From the cell containing the given text, extract its center point as [x, y] coordinate. 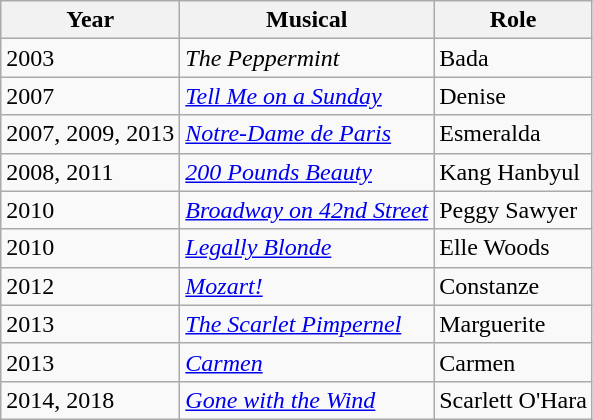
2012 [90, 286]
Denise [514, 96]
The Scarlet Pimpernel [307, 324]
Legally Blonde [307, 248]
Scarlett O'Hara [514, 400]
Kang Hanbyul [514, 172]
Marguerite [514, 324]
Notre-Dame de Paris [307, 134]
2007 [90, 96]
Peggy Sawyer [514, 210]
2003 [90, 58]
2014, 2018 [90, 400]
Esmeralda [514, 134]
The Peppermint [307, 58]
Gone with the Wind [307, 400]
Bada [514, 58]
Elle Woods [514, 248]
Year [90, 20]
2007, 2009, 2013 [90, 134]
Tell Me on a Sunday [307, 96]
Mozart! [307, 286]
Musical [307, 20]
2008, 2011 [90, 172]
Constanze [514, 286]
Role [514, 20]
Broadway on 42nd Street [307, 210]
200 Pounds Beauty [307, 172]
